Extract the [X, Y] coordinate from the center of the cell holding the provided text.  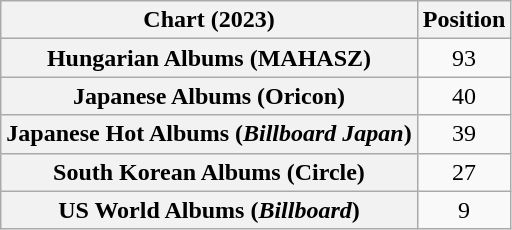
Hungarian Albums (MAHASZ) [209, 58]
Japanese Albums (Oricon) [209, 96]
Japanese Hot Albums (Billboard Japan) [209, 134]
Position [464, 20]
27 [464, 172]
US World Albums (Billboard) [209, 210]
Chart (2023) [209, 20]
40 [464, 96]
39 [464, 134]
South Korean Albums (Circle) [209, 172]
9 [464, 210]
93 [464, 58]
